Search for the cell housing the specified text and yield its [x, y] center coordinate. 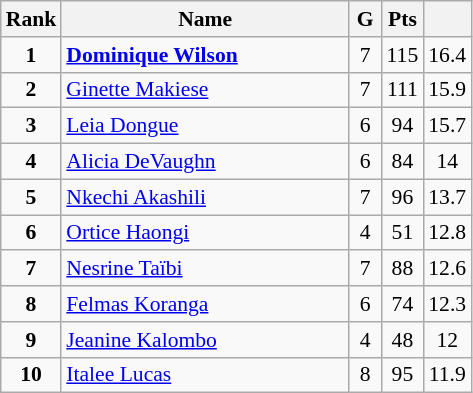
12.6 [447, 269]
15.7 [447, 126]
74 [403, 304]
48 [403, 340]
16.4 [447, 55]
Nkechi Akashili [205, 197]
5 [32, 197]
1 [32, 55]
51 [403, 233]
Name [205, 19]
3 [32, 126]
96 [403, 197]
Leia Dongue [205, 126]
Pts [403, 19]
Ortice Haongi [205, 233]
Rank [32, 19]
12 [447, 340]
12.8 [447, 233]
Ginette Makiese [205, 90]
12.3 [447, 304]
13.7 [447, 197]
11.9 [447, 375]
Felmas Koranga [205, 304]
84 [403, 162]
94 [403, 126]
Nesrine Taïbi [205, 269]
14 [447, 162]
9 [32, 340]
Dominique Wilson [205, 55]
2 [32, 90]
115 [403, 55]
Jeanine Kalombo [205, 340]
88 [403, 269]
10 [32, 375]
G [366, 19]
Alicia DeVaughn [205, 162]
95 [403, 375]
15.9 [447, 90]
Italee Lucas [205, 375]
111 [403, 90]
